Scan for the cell matching the given text and deliver its [x, y] coordinate at center. 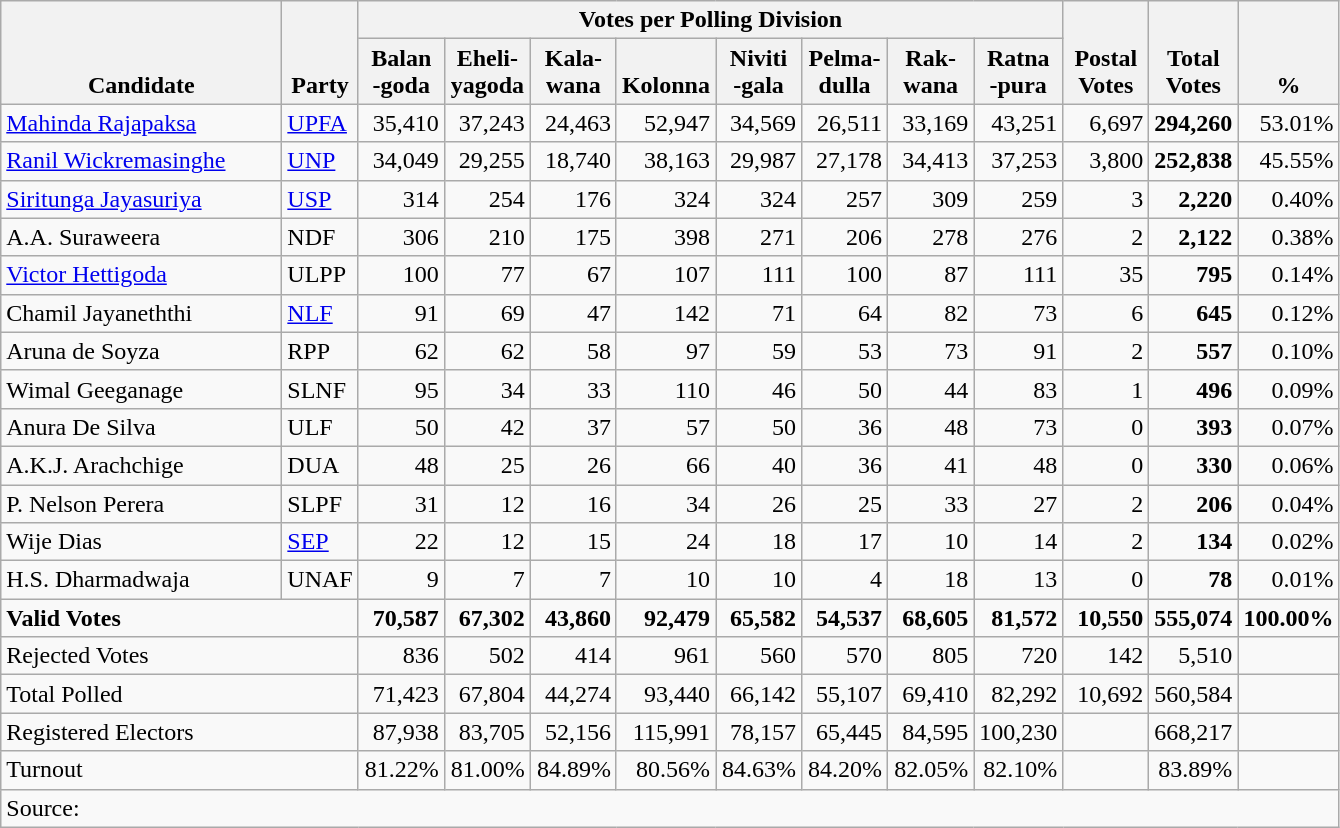
Aruna de Soyza [142, 351]
496 [1194, 389]
555,074 [1194, 618]
398 [666, 237]
254 [487, 199]
1 [1106, 389]
A.A. Suraweera [142, 237]
97 [666, 351]
35,410 [401, 123]
0.40% [1288, 199]
A.K.J. Arachchige [142, 465]
795 [1194, 275]
3,800 [1106, 161]
560 [759, 656]
84.89% [573, 770]
0.14% [1288, 275]
Kolonna [666, 72]
Rak-wana [931, 72]
0.02% [1288, 542]
0.38% [1288, 237]
66,142 [759, 694]
271 [759, 237]
100,230 [1018, 732]
95 [401, 389]
43,251 [1018, 123]
257 [845, 199]
H.S. Dharmadwaja [142, 580]
0.12% [1288, 313]
ULF [320, 427]
720 [1018, 656]
Wije Dias [142, 542]
Victor Hettigoda [142, 275]
52,156 [573, 732]
Registered Electors [180, 732]
65,445 [845, 732]
64 [845, 313]
53 [845, 351]
2,220 [1194, 199]
9 [401, 580]
16 [573, 503]
3 [1106, 199]
80.56% [666, 770]
81.22% [401, 770]
84.20% [845, 770]
502 [487, 656]
Ratna-pura [1018, 72]
0.10% [1288, 351]
54,537 [845, 618]
77 [487, 275]
0.04% [1288, 503]
40 [759, 465]
22 [401, 542]
68,605 [931, 618]
Votes per Polling Division [710, 20]
71 [759, 313]
UPFA [320, 123]
Valid Votes [180, 618]
414 [573, 656]
57 [666, 427]
67,804 [487, 694]
69 [487, 313]
82,292 [1018, 694]
SEP [320, 542]
24 [666, 542]
UNAF [320, 580]
44 [931, 389]
SLNF [320, 389]
37,253 [1018, 161]
78 [1194, 580]
210 [487, 237]
RPP [320, 351]
252,838 [1194, 161]
67 [573, 275]
259 [1018, 199]
115,991 [666, 732]
53.01% [1288, 123]
58 [573, 351]
276 [1018, 237]
78,157 [759, 732]
4 [845, 580]
65,582 [759, 618]
0.07% [1288, 427]
42 [487, 427]
6,697 [1106, 123]
37,243 [487, 123]
Siritunga Jayasuriya [142, 199]
Candidate [142, 52]
Ranil Wickremasinghe [142, 161]
83 [1018, 389]
10,550 [1106, 618]
34,413 [931, 161]
134 [1194, 542]
43,860 [573, 618]
66 [666, 465]
DUA [320, 465]
5,510 [1194, 656]
70,587 [401, 618]
0.01% [1288, 580]
59 [759, 351]
71,423 [401, 694]
100.00% [1288, 618]
10,692 [1106, 694]
87,938 [401, 732]
560,584 [1194, 694]
84.63% [759, 770]
0.06% [1288, 465]
107 [666, 275]
47 [573, 313]
38,163 [666, 161]
13 [1018, 580]
33,169 [931, 123]
55,107 [845, 694]
USP [320, 199]
805 [931, 656]
278 [931, 237]
82 [931, 313]
27 [1018, 503]
83.89% [1194, 770]
82.10% [1018, 770]
Niviti-gala [759, 72]
24,463 [573, 123]
Total Polled [180, 694]
176 [573, 199]
570 [845, 656]
Eheli-yagoda [487, 72]
Wimal Geeganage [142, 389]
34,569 [759, 123]
Turnout [180, 770]
175 [573, 237]
Total Votes [1194, 52]
Anura De Silva [142, 427]
45.55% [1288, 161]
46 [759, 389]
37 [573, 427]
2,122 [1194, 237]
35 [1106, 275]
41 [931, 465]
0.09% [1288, 389]
Pelma-dulla [845, 72]
PostalVotes [1106, 52]
668,217 [1194, 732]
44,274 [573, 694]
29,255 [487, 161]
81.00% [487, 770]
Balan-goda [401, 72]
SLPF [320, 503]
P. Nelson Perera [142, 503]
Source: [670, 808]
110 [666, 389]
Rejected Votes [180, 656]
961 [666, 656]
29,987 [759, 161]
52,947 [666, 123]
6 [1106, 313]
26,511 [845, 123]
309 [931, 199]
NDF [320, 237]
294,260 [1194, 123]
Chamil Jayaneththi [142, 313]
% [1288, 52]
34,049 [401, 161]
81,572 [1018, 618]
82.05% [931, 770]
92,479 [666, 618]
17 [845, 542]
31 [401, 503]
83,705 [487, 732]
Mahinda Rajapaksa [142, 123]
NLF [320, 313]
27,178 [845, 161]
67,302 [487, 618]
836 [401, 656]
93,440 [666, 694]
314 [401, 199]
15 [573, 542]
14 [1018, 542]
UNP [320, 161]
Party [320, 52]
645 [1194, 313]
ULPP [320, 275]
18,740 [573, 161]
Kala-wana [573, 72]
306 [401, 237]
330 [1194, 465]
87 [931, 275]
84,595 [931, 732]
69,410 [931, 694]
557 [1194, 351]
393 [1194, 427]
